Provide the [X, Y] coordinate of the cell's center where the given text is located.  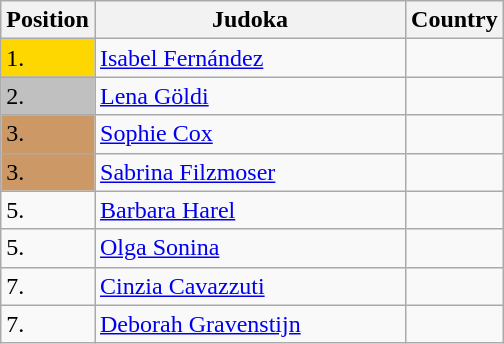
Lena Göldi [250, 96]
2. [48, 96]
Isabel Fernández [250, 58]
Deborah Gravenstijn [250, 324]
Olga Sonina [250, 248]
Sabrina Filzmoser [250, 172]
Position [48, 20]
Barbara Harel [250, 210]
Sophie Cox [250, 134]
Judoka [250, 20]
Cinzia Cavazzuti [250, 286]
1. [48, 58]
Country [455, 20]
